Pinpoint the cell where the given text exists, returning its (x, y) midpoint coordinate. 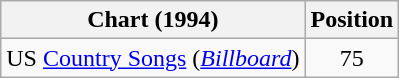
Chart (1994) (153, 20)
75 (352, 58)
Position (352, 20)
US Country Songs (Billboard) (153, 58)
